Identify which cell holds the provided text, then report its [X, Y] central coordinate. 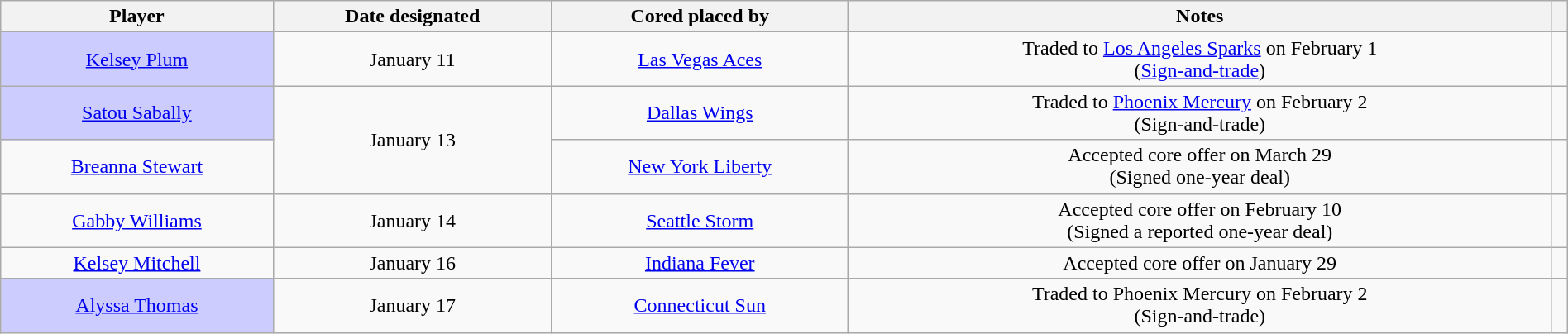
Cored placed by [700, 17]
Connecticut Sun [700, 306]
January 17 [412, 306]
Kelsey Plum [137, 60]
Accepted core offer on February 10(Signed a reported one-year deal) [1199, 220]
Accepted core offer on January 29 [1199, 263]
Traded to Los Angeles Sparks on February 1(Sign-and-trade) [1199, 60]
Gabby Williams [137, 220]
January 16 [412, 263]
Las Vegas Aces [700, 60]
Player [137, 17]
January 14 [412, 220]
Indiana Fever [700, 263]
Kelsey Mitchell [137, 263]
Seattle Storm [700, 220]
Date designated [412, 17]
Breanna Stewart [137, 167]
January 13 [412, 140]
Satou Sabally [137, 112]
Accepted core offer on March 29(Signed one-year deal) [1199, 167]
New York Liberty [700, 167]
Notes [1199, 17]
Dallas Wings [700, 112]
Alyssa Thomas [137, 306]
January 11 [412, 60]
